Capture the cell that displays the provided text and extract its (x, y) central coordinate. 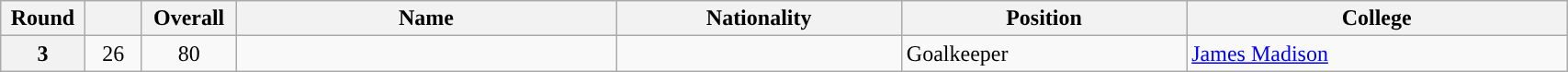
3 (42, 54)
College (1377, 18)
James Madison (1377, 54)
Goalkeeper (1043, 54)
80 (189, 54)
Nationality (759, 18)
Name (426, 18)
Round (42, 18)
Position (1043, 18)
26 (113, 54)
Overall (189, 18)
